From the cell containing the given text, extract its center point as [x, y] coordinate. 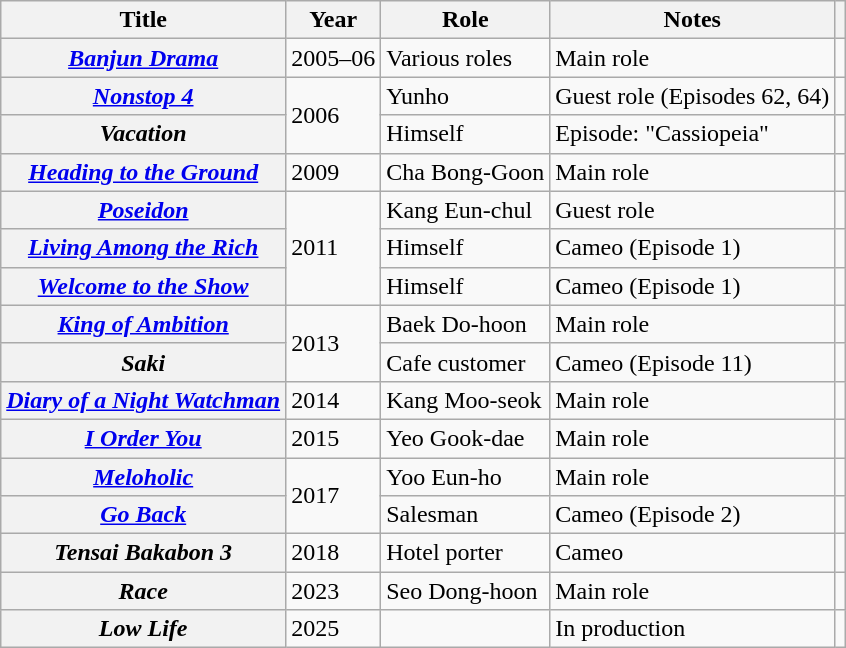
Salesman [466, 515]
2006 [334, 115]
Guest role [692, 210]
Low Life [144, 629]
Nonstop 4 [144, 96]
2013 [334, 343]
Yeo Gook-dae [466, 438]
Meloholic [144, 477]
2011 [334, 248]
Role [466, 20]
2018 [334, 553]
Welcome to the Show [144, 286]
Race [144, 591]
I Order You [144, 438]
2015 [334, 438]
Go Back [144, 515]
Hotel porter [466, 553]
Year [334, 20]
Various roles [466, 58]
Heading to the Ground [144, 172]
2014 [334, 400]
2025 [334, 629]
Cafe customer [466, 362]
Poseidon [144, 210]
Banjun Drama [144, 58]
Kang Eun-chul [466, 210]
Baek Do-hoon [466, 324]
Cha Bong-Goon [466, 172]
Episode: "Cassiopeia" [692, 134]
2009 [334, 172]
2005–06 [334, 58]
In production [692, 629]
Guest role (Episodes 62, 64) [692, 96]
Title [144, 20]
Cameo (Episode 11) [692, 362]
Seo Dong-hoon [466, 591]
Yunho [466, 96]
Cameo [692, 553]
2017 [334, 496]
Notes [692, 20]
Yoo Eun-ho [466, 477]
Tensai Bakabon 3 [144, 553]
2023 [334, 591]
Cameo (Episode 2) [692, 515]
Kang Moo-seok [466, 400]
Vacation [144, 134]
Living Among the Rich [144, 248]
Diary of a Night Watchman [144, 400]
King of Ambition [144, 324]
Saki [144, 362]
